Return (X, Y) of the center of cell containing provided text 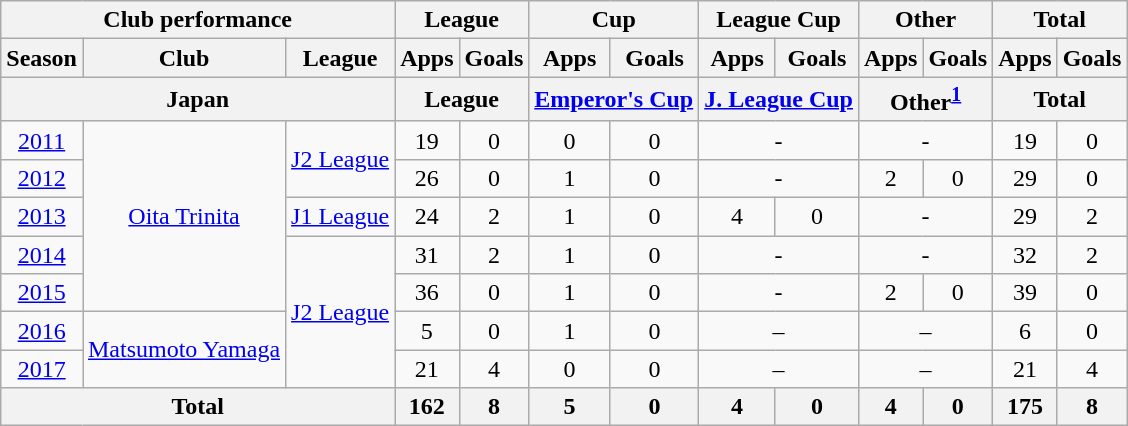
J. League Cup (779, 100)
Emperor's Cup (614, 100)
6 (1025, 331)
Club performance (198, 20)
League Cup (779, 20)
Other1 (925, 100)
Cup (614, 20)
39 (1025, 293)
Other (925, 20)
2016 (42, 331)
J1 League (340, 217)
Season (42, 58)
36 (427, 293)
26 (427, 178)
162 (427, 407)
24 (427, 217)
31 (427, 255)
Matsumoto Yamaga (184, 350)
32 (1025, 255)
Club (184, 58)
Oita Trinita (184, 216)
2017 (42, 369)
2014 (42, 255)
2013 (42, 217)
2011 (42, 140)
2012 (42, 178)
2015 (42, 293)
175 (1025, 407)
Japan (198, 100)
